Output the [X, Y] coordinate of the center of the cell containing the given text.  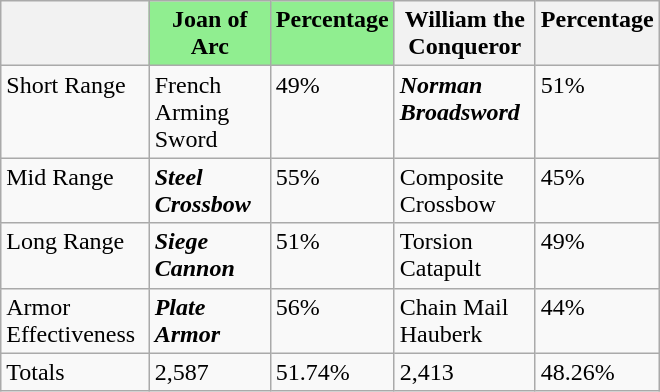
55% [332, 190]
Plate Armor [210, 320]
2,587 [210, 372]
44% [597, 320]
Steel Crossbow [210, 190]
Mid Range [75, 190]
45% [597, 190]
51.74% [332, 372]
Chain Mail Hauberk [464, 320]
French Arming Sword [210, 112]
Totals [75, 372]
William the Conqueror [464, 34]
Siege Cannon [210, 256]
Long Range [75, 256]
Armor Effectiveness [75, 320]
Norman Broadsword [464, 112]
Composite Crossbow [464, 190]
Short Range [75, 112]
Torsion Catapult [464, 256]
2,413 [464, 372]
48.26% [597, 372]
56% [332, 320]
Joan of Arc [210, 34]
